Determine the (X, Y) coordinate at the center of the cell enclosing the given text.  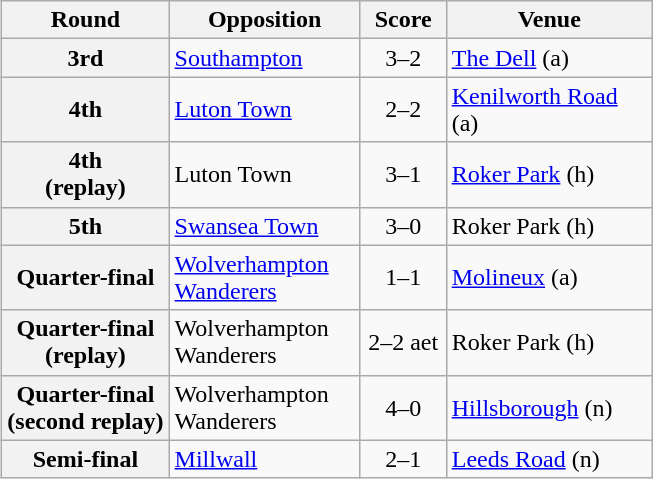
3rd (86, 58)
4th(replay) (86, 174)
Round (86, 20)
Quarter-final (86, 278)
Molineux (a) (549, 278)
Semi-final (86, 459)
3–1 (403, 174)
Venue (549, 20)
1–1 (403, 278)
Quarter-final(replay) (86, 342)
Leeds Road (n) (549, 459)
4th (86, 110)
Score (403, 20)
Southampton (264, 58)
3–0 (403, 226)
Quarter-final(second replay) (86, 408)
The Dell (a) (549, 58)
Kenilworth Road (a) (549, 110)
Hillsborough (n) (549, 408)
Opposition (264, 20)
3–2 (403, 58)
Swansea Town (264, 226)
2–2 (403, 110)
Millwall (264, 459)
2–1 (403, 459)
2–2 aet (403, 342)
5th (86, 226)
4–0 (403, 408)
